Locate the cell with the specified text and output its [X, Y] center coordinate. 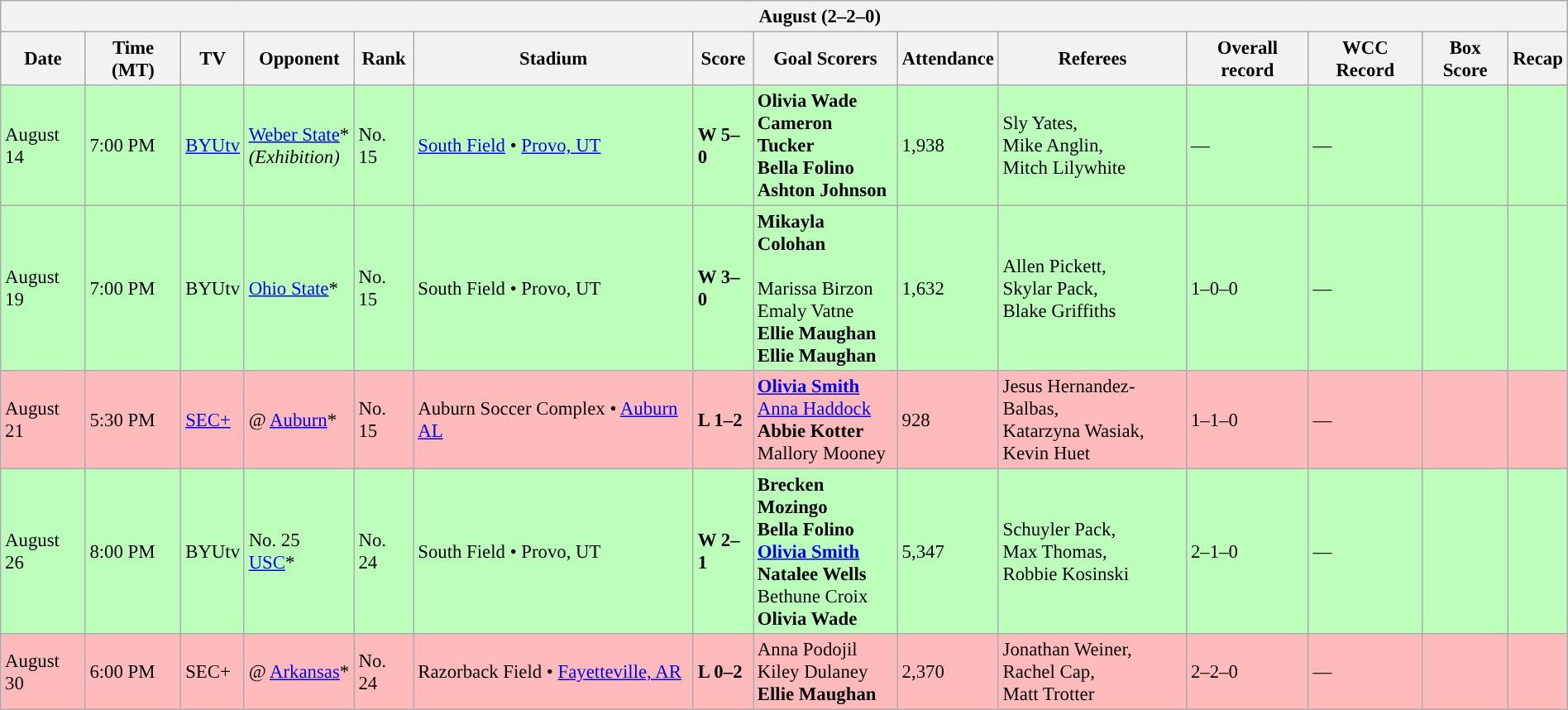
Rank [384, 58]
August 19 [43, 289]
Jonathan Weiner, Rachel Cap, Matt Trotter [1092, 672]
2,370 [948, 672]
W 3–0 [723, 289]
1,938 [948, 146]
Recap [1538, 58]
L 1–2 [723, 420]
August (2–2–0) [784, 17]
6:00 PM [133, 672]
@ Auburn* [299, 420]
Goal Scorers [825, 58]
Allen Pickett, Skylar Pack, Blake Griffiths [1092, 289]
Anna Podojil Kiley Dulaney Ellie Maughan [825, 672]
Weber State*(Exhibition) [299, 146]
Ohio State* [299, 289]
Auburn Soccer Complex • Auburn AL [553, 420]
Time (MT) [133, 58]
W 5–0 [723, 146]
Opponent [299, 58]
928 [948, 420]
Date [43, 58]
August 21 [43, 420]
5:30 PM [133, 420]
1–0–0 [1248, 289]
Overall record [1248, 58]
Schuyler Pack, Max Thomas, Robbie Kosinski [1092, 552]
@ Arkansas* [299, 672]
Score [723, 58]
W 2–1 [723, 552]
Attendance [948, 58]
Referees [1092, 58]
2–1–0 [1248, 552]
August 14 [43, 146]
Jesus Hernandez-Balbas, Katarzyna Wasiak, Kevin Huet [1092, 420]
Razorback Field • Fayetteville, AR [553, 672]
1,632 [948, 289]
No. 25 USC* [299, 552]
2–2–0 [1248, 672]
Box Score [1465, 58]
TV [213, 58]
WCC Record [1365, 58]
8:00 PM [133, 552]
August 30 [43, 672]
Olivia Wade Cameron Tucker Bella Folino Ashton Johnson [825, 146]
L 0–2 [723, 672]
Mikayla Colohan Marissa Birzon Emaly Vatne Ellie Maughan Ellie Maughan [825, 289]
Olivia Smith Anna Haddock Abbie Kotter Mallory Mooney [825, 420]
5,347 [948, 552]
Brecken Mozingo Bella Folino Olivia Smith Natalee Wells Bethune Croix Olivia Wade [825, 552]
Sly Yates, Mike Anglin, Mitch Lilywhite [1092, 146]
1–1–0 [1248, 420]
Stadium [553, 58]
August 26 [43, 552]
